Find where the given text appears and provide that cell's center as [x, y] coordinate. 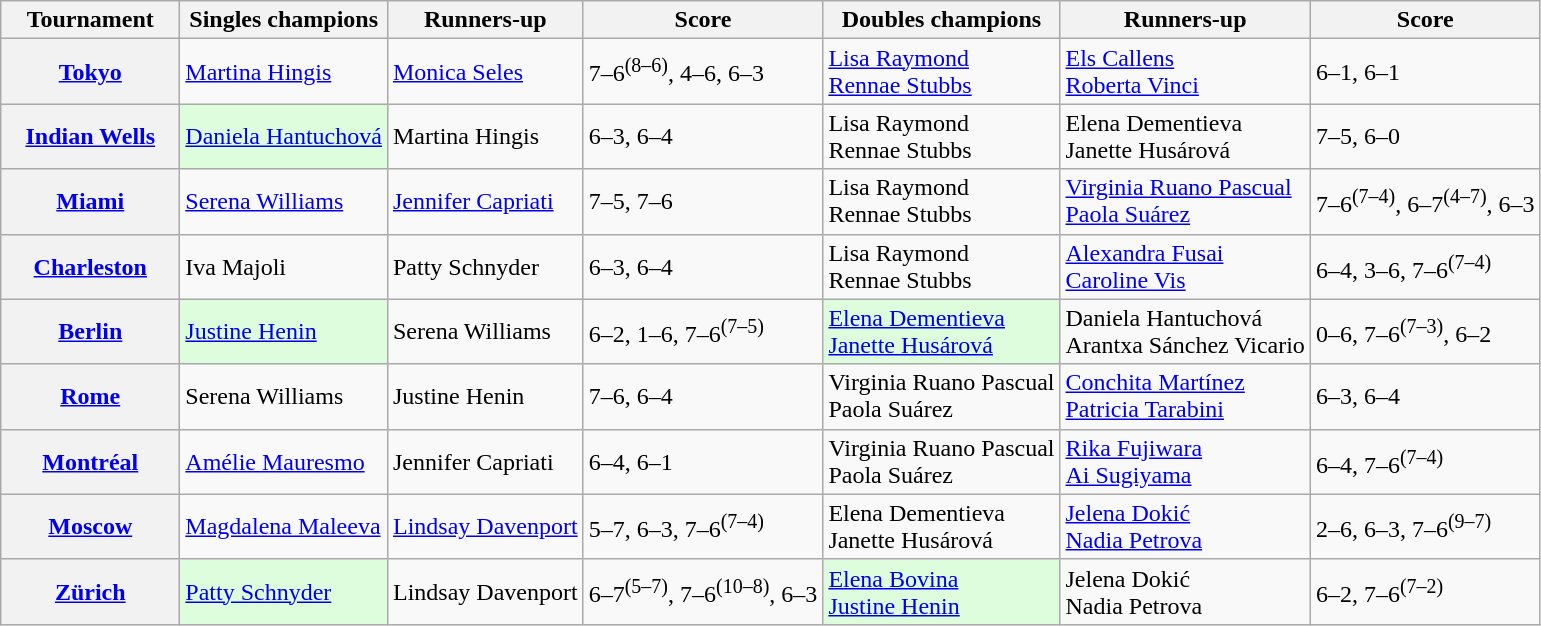
6–7(5–7), 7–6(10–8), 6–3 [703, 592]
Rika Fujiwara Ai Sugiyama [1185, 462]
6–2, 7–6(7–2) [1425, 592]
Daniela Hantuchová [284, 136]
Singles champions [284, 20]
Charleston [90, 266]
Zürich [90, 592]
Monica Seles [485, 72]
Rome [90, 396]
Alexandra Fusai Caroline Vis [1185, 266]
6–1, 6–1 [1425, 72]
2–6, 6–3, 7–6(9–7) [1425, 526]
Amélie Mauresmo [284, 462]
Conchita Martínez Patricia Tarabini [1185, 396]
6–2, 1–6, 7–6(7–5) [703, 332]
Berlin [90, 332]
Miami [90, 202]
7–6(8–6), 4–6, 6–3 [703, 72]
Iva Majoli [284, 266]
7–5, 7–6 [703, 202]
Daniela Hantuchová Arantxa Sánchez Vicario [1185, 332]
Tournament [90, 20]
7–5, 6–0 [1425, 136]
Moscow [90, 526]
Els Callens Roberta Vinci [1185, 72]
Tokyo [90, 72]
6–4, 7–6(7–4) [1425, 462]
7–6(7–4), 6–7(4–7), 6–3 [1425, 202]
5–7, 6–3, 7–6(7–4) [703, 526]
6–4, 6–1 [703, 462]
Magdalena Maleeva [284, 526]
Elena Bovina Justine Henin [942, 592]
Indian Wells [90, 136]
6–4, 3–6, 7–6(7–4) [1425, 266]
0–6, 7–6(7–3), 6–2 [1425, 332]
7–6, 6–4 [703, 396]
Doubles champions [942, 20]
Montréal [90, 462]
